Determine the (x, y) coordinate at the center of the cell enclosing the given text.  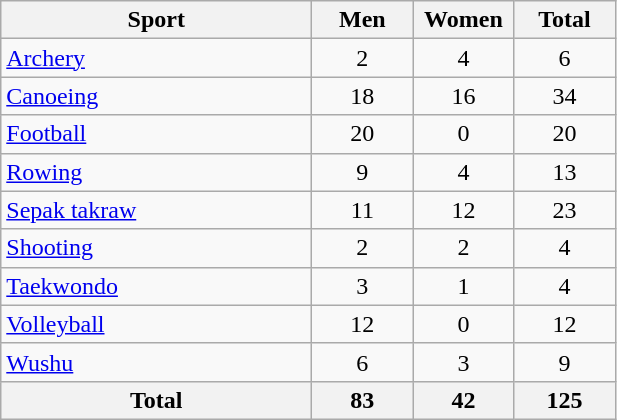
Canoeing (156, 96)
16 (464, 96)
Women (464, 20)
83 (362, 400)
34 (564, 96)
1 (464, 286)
Football (156, 134)
11 (362, 210)
Rowing (156, 172)
42 (464, 400)
Volleyball (156, 324)
Sepak takraw (156, 210)
Wushu (156, 362)
23 (564, 210)
Shooting (156, 248)
18 (362, 96)
Sport (156, 20)
13 (564, 172)
125 (564, 400)
Taekwondo (156, 286)
Archery (156, 58)
Men (362, 20)
